Scan for the cell matching the given text and deliver its (x, y) coordinate at center. 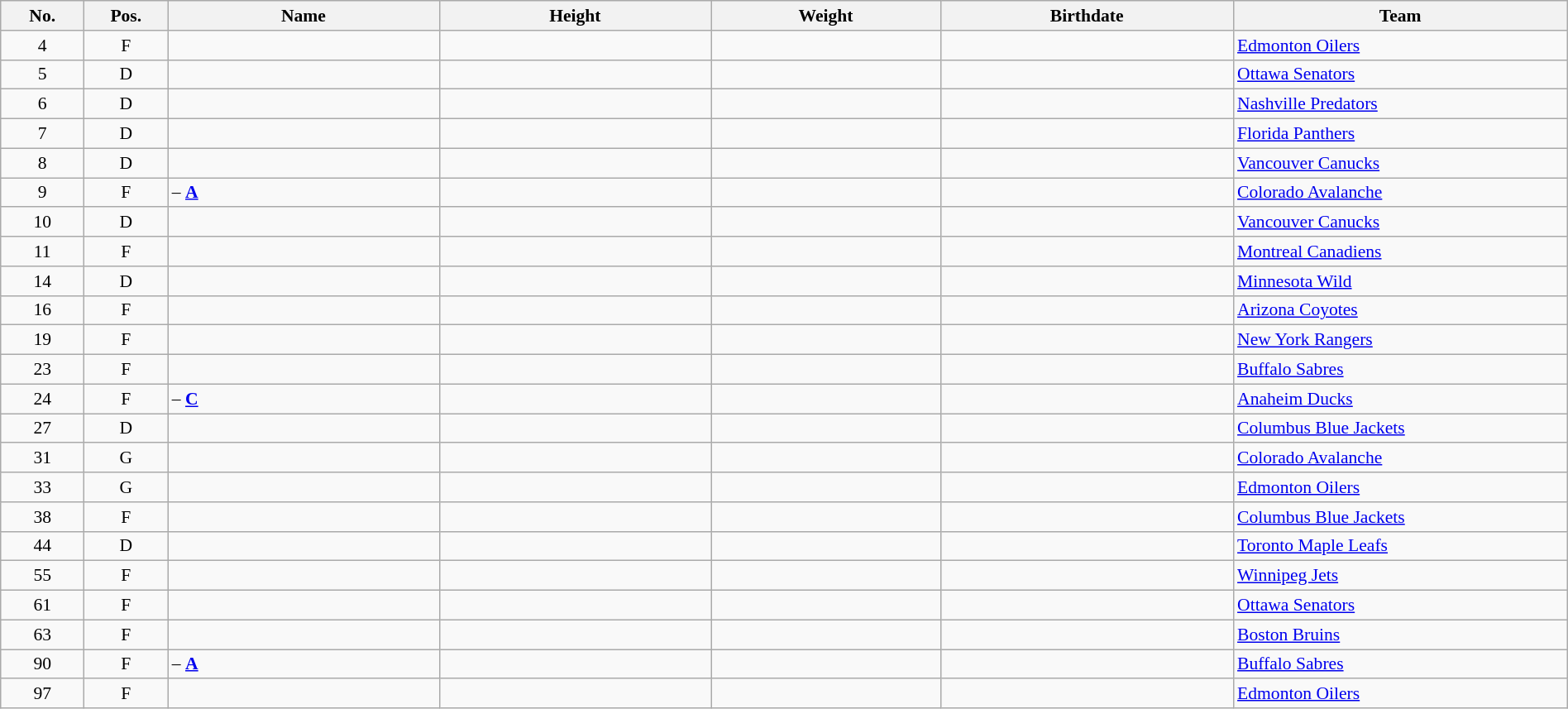
63 (43, 635)
Arizona Coyotes (1400, 310)
Winnipeg Jets (1400, 576)
27 (43, 429)
61 (43, 606)
24 (43, 399)
Toronto Maple Leafs (1400, 546)
11 (43, 252)
Minnesota Wild (1400, 281)
38 (43, 517)
Florida Panthers (1400, 134)
44 (43, 546)
4 (43, 46)
Pos. (126, 16)
Boston Bruins (1400, 635)
– C (304, 399)
23 (43, 370)
No. (43, 16)
Height (575, 16)
Name (304, 16)
31 (43, 458)
New York Rangers (1400, 340)
55 (43, 576)
90 (43, 664)
Birthdate (1087, 16)
16 (43, 310)
19 (43, 340)
8 (43, 163)
7 (43, 134)
Anaheim Ducks (1400, 399)
Nashville Predators (1400, 104)
10 (43, 223)
9 (43, 193)
97 (43, 694)
14 (43, 281)
Montreal Canadiens (1400, 252)
6 (43, 104)
Team (1400, 16)
5 (43, 74)
33 (43, 487)
Weight (826, 16)
